Find where the given text appears and provide that cell's center as [x, y] coordinate. 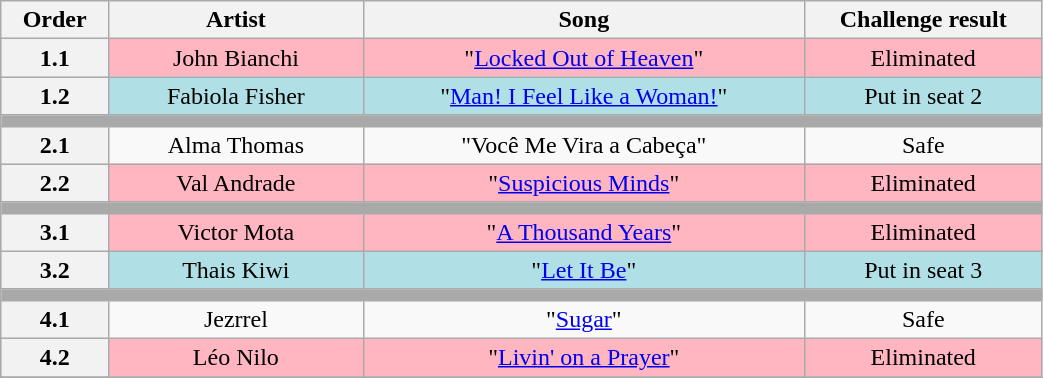
2.2 [55, 183]
"Suspicious Minds" [584, 183]
Order [55, 20]
"Man! I Feel Like a Woman!" [584, 96]
"Livin' on a Prayer" [584, 357]
Put in seat 2 [923, 96]
1.2 [55, 96]
John Bianchi [236, 58]
Artist [236, 20]
Victor Mota [236, 232]
4.2 [55, 357]
Thais Kiwi [236, 270]
Put in seat 3 [923, 270]
"Locked Out of Heaven" [584, 58]
Challenge result [923, 20]
"Sugar" [584, 319]
Song [584, 20]
Val Andrade [236, 183]
Fabiola Fisher [236, 96]
4.1 [55, 319]
2.1 [55, 145]
"Você Me Vira a Cabeça" [584, 145]
Jezrrel [236, 319]
"Let It Be" [584, 270]
3.1 [55, 232]
3.2 [55, 270]
Léo Nilo [236, 357]
1.1 [55, 58]
Alma Thomas [236, 145]
"A Thousand Years" [584, 232]
